Pinpoint the cell where the given text exists, returning its [X, Y] midpoint coordinate. 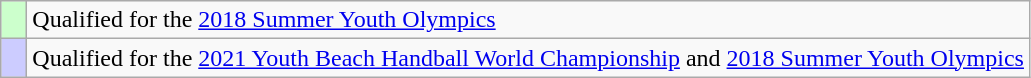
Qualified for the 2021 Youth Beach Handball World Championship and 2018 Summer Youth Olympics [528, 58]
Qualified for the 2018 Summer Youth Olympics [528, 20]
